Capture the cell that displays the provided text and extract its (X, Y) central coordinate. 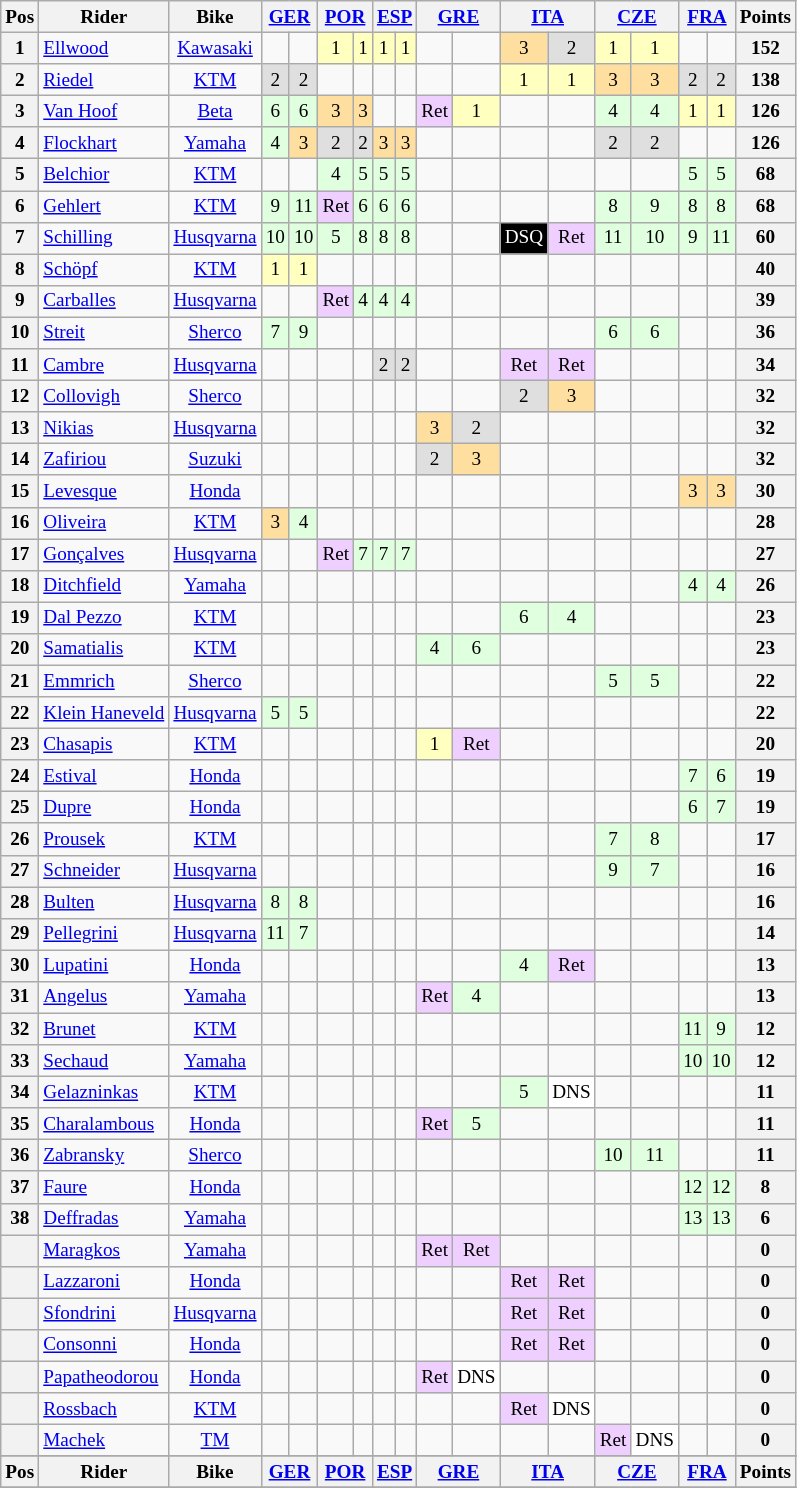
Emmrich (104, 681)
60 (765, 238)
Riedel (104, 80)
Estival (104, 776)
Gelazninkas (104, 1092)
Belchior (104, 175)
Prousek (104, 839)
Schilling (104, 238)
Cambre (104, 365)
Sechaud (104, 1061)
Charalambous (104, 1124)
38 (20, 1219)
Brunet (104, 1029)
Beta (215, 111)
Carballes (104, 301)
31 (20, 997)
Van Hoof (104, 111)
Streit (104, 333)
Schöpf (104, 270)
29 (20, 934)
Schneider (104, 871)
40 (765, 270)
Nikias (104, 428)
152 (765, 48)
33 (20, 1061)
Samatialis (104, 649)
Sfondrini (104, 1314)
Gonçalves (104, 554)
Gehlert (104, 206)
Rossbach (104, 1409)
15 (20, 491)
35 (20, 1124)
Oliveira (104, 523)
Papatheodorou (104, 1377)
Deffradas (104, 1219)
Ditchfield (104, 586)
Zabransky (104, 1156)
Consonni (104, 1345)
37 (20, 1187)
Chasapis (104, 744)
Lazzaroni (104, 1282)
Dal Pezzo (104, 618)
Machek (104, 1440)
138 (765, 80)
Zafiriou (104, 460)
Maragkos (104, 1251)
Suzuki (215, 460)
Lupatini (104, 966)
Dupre (104, 808)
25 (20, 808)
Faure (104, 1187)
Levesque (104, 491)
Ellwood (104, 48)
Bulten (104, 902)
Kawasaki (215, 48)
Pellegrini (104, 934)
39 (765, 301)
18 (20, 586)
Collovigh (104, 396)
24 (20, 776)
Flockhart (104, 143)
21 (20, 681)
Angelus (104, 997)
TM (215, 1440)
DSQ (524, 238)
Klein Haneveld (104, 713)
